Provide the [x, y] coordinate of the cell's center where the given text is located.  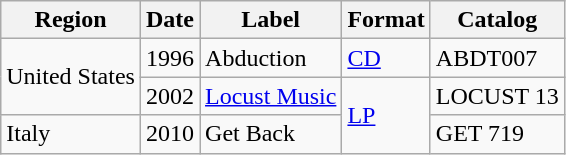
Format [386, 20]
ABDT007 [497, 58]
1996 [170, 58]
Catalog [497, 20]
Get Back [271, 134]
GET 719 [497, 134]
Label [271, 20]
LOCUST 13 [497, 96]
United States [71, 77]
Italy [71, 134]
Date [170, 20]
LP [386, 115]
Abduction [271, 58]
2010 [170, 134]
Locust Music [271, 96]
CD [386, 58]
2002 [170, 96]
Region [71, 20]
